From the cell containing the given text, extract its center point as [X, Y] coordinate. 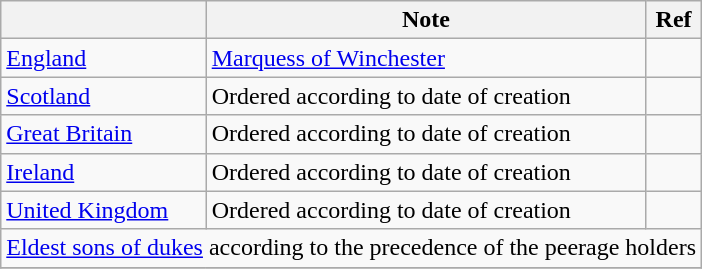
Eldest sons of dukes according to the precedence of the peerage holders [352, 248]
Great Britain [104, 134]
England [104, 58]
Scotland [104, 96]
Marquess of Winchester [426, 58]
Ref [674, 20]
United Kingdom [104, 210]
Ireland [104, 172]
Note [426, 20]
